Search for the cell housing the specified text and yield its (X, Y) center coordinate. 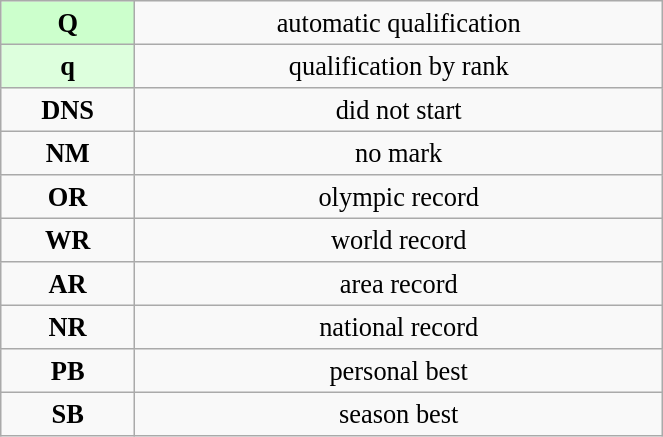
DNS (68, 109)
did not start (399, 109)
automatic qualification (399, 22)
NR (68, 327)
olympic record (399, 197)
q (68, 66)
national record (399, 327)
OR (68, 197)
SB (68, 414)
qualification by rank (399, 66)
AR (68, 284)
world record (399, 240)
WR (68, 240)
Q (68, 22)
PB (68, 371)
personal best (399, 371)
NM (68, 153)
area record (399, 284)
no mark (399, 153)
season best (399, 414)
